Output the (X, Y) coordinate of the center of the cell containing the given text.  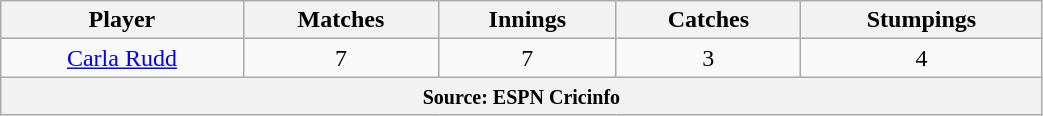
3 (708, 58)
Catches (708, 20)
Stumpings (922, 20)
Source: ESPN Cricinfo (522, 96)
Matches (341, 20)
4 (922, 58)
Carla Rudd (122, 58)
Player (122, 20)
Innings (528, 20)
